Identify which cell holds the provided text, then report its [X, Y] central coordinate. 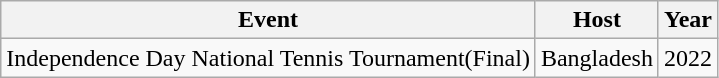
Bangladesh [596, 58]
Event [268, 20]
Independence Day National Tennis Tournament(Final) [268, 58]
Host [596, 20]
Year [688, 20]
2022 [688, 58]
